Locate the cell with the specified text and output its [x, y] center coordinate. 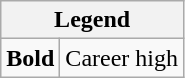
Career high [122, 58]
Bold [30, 58]
Legend [92, 20]
